Return the [x, y] coordinate for the center point of the cell that contains the specified text.  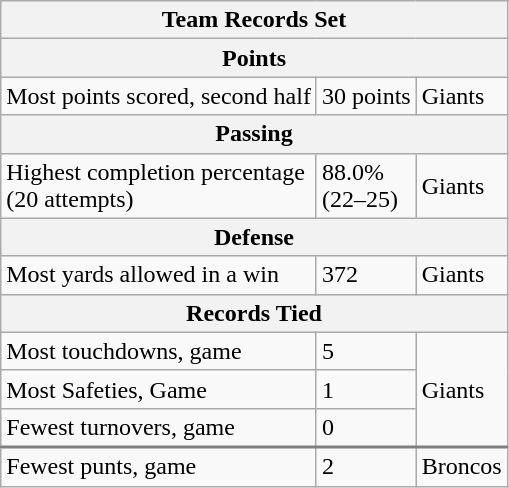
Passing [254, 134]
Most yards allowed in a win [159, 275]
2 [366, 466]
Team Records Set [254, 20]
Defense [254, 237]
Broncos [462, 466]
Most Safeties, Game [159, 389]
Records Tied [254, 313]
Fewest punts, game [159, 466]
Fewest turnovers, game [159, 428]
Highest completion percentage (20 attempts) [159, 186]
0 [366, 428]
5 [366, 351]
Most touchdowns, game [159, 351]
88.0%(22–25) [366, 186]
Points [254, 58]
1 [366, 389]
372 [366, 275]
Most points scored, second half [159, 96]
30 points [366, 96]
